Return the (X, Y) coordinate for the center point of the cell that contains the specified text.  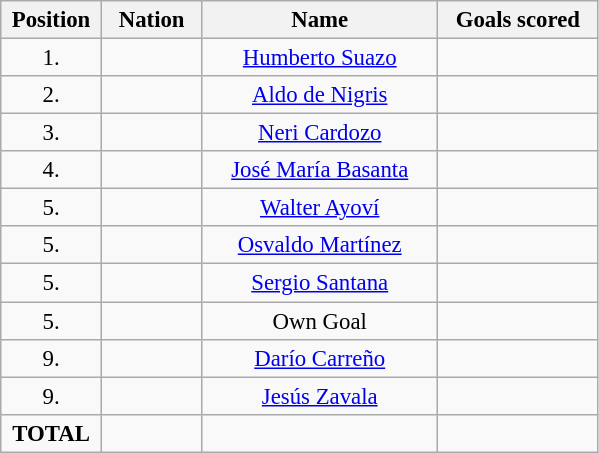
1. (52, 58)
Nation (152, 20)
2. (52, 95)
Name (320, 20)
Goals scored (518, 20)
Aldo de Nigris (320, 95)
Walter Ayoví (320, 208)
Osvaldo Martínez (320, 245)
Jesús Zavala (320, 396)
4. (52, 170)
Darío Carreño (320, 358)
Own Goal (320, 321)
Humberto Suazo (320, 58)
José María Basanta (320, 170)
Sergio Santana (320, 283)
TOTAL (52, 433)
Position (52, 20)
Neri Cardozo (320, 133)
3. (52, 133)
